Scan for the cell matching the given text and deliver its [X, Y] coordinate at center. 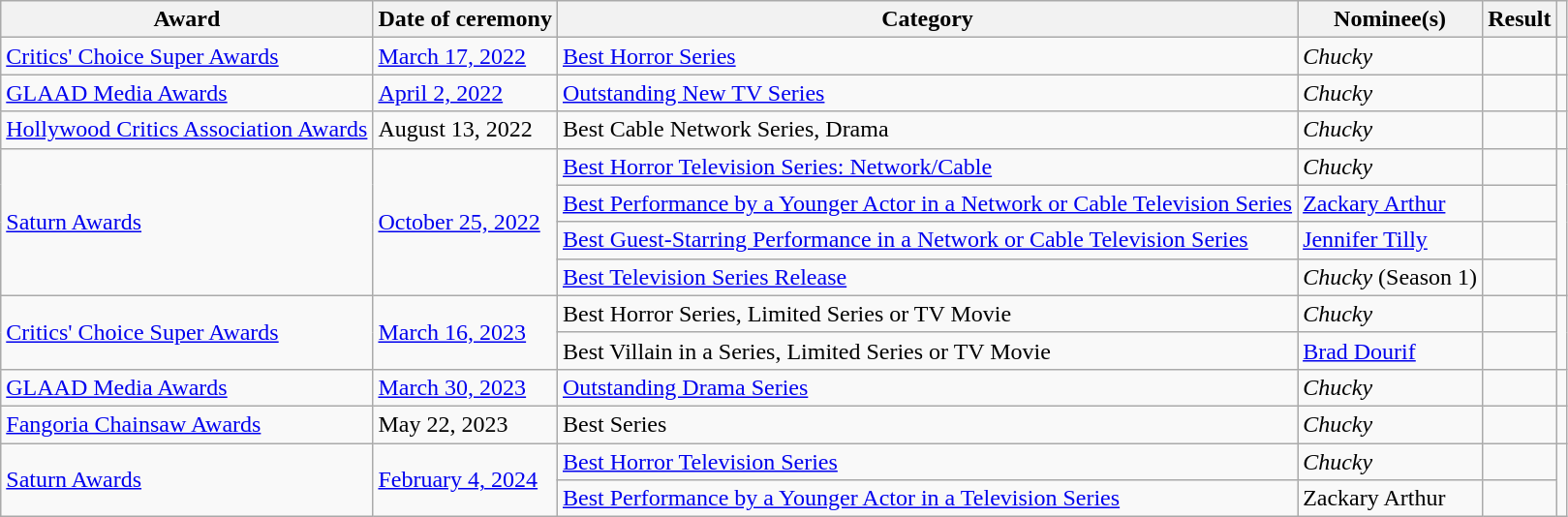
Outstanding Drama Series [927, 387]
Fangoria Chainsaw Awards [187, 424]
April 2, 2022 [465, 93]
Date of ceremony [465, 19]
Best Performance by a Younger Actor in a Network or Cable Television Series [927, 203]
Jennifer Tilly [1391, 240]
August 13, 2022 [465, 130]
Best Cable Network Series, Drama [927, 130]
Best Television Series Release [927, 277]
Nominee(s) [1391, 19]
May 22, 2023 [465, 424]
Category [927, 19]
Best Horror Television Series: Network/Cable [927, 167]
Best Performance by a Younger Actor in a Television Series [927, 499]
Best Villain in a Series, Limited Series or TV Movie [927, 350]
Best Horror Series [927, 56]
Award [187, 19]
Best Guest-Starring Performance in a Network or Cable Television Series [927, 240]
March 16, 2023 [465, 332]
February 4, 2024 [465, 480]
Outstanding New TV Series [927, 93]
Brad Dourif [1391, 350]
March 17, 2022 [465, 56]
Result [1520, 19]
Chucky (Season 1) [1391, 277]
Best Series [927, 424]
Best Horror Series, Limited Series or TV Movie [927, 314]
Best Horror Television Series [927, 462]
Hollywood Critics Association Awards [187, 130]
March 30, 2023 [465, 387]
October 25, 2022 [465, 222]
